Pinpoint the cell where the given text exists, returning its (x, y) midpoint coordinate. 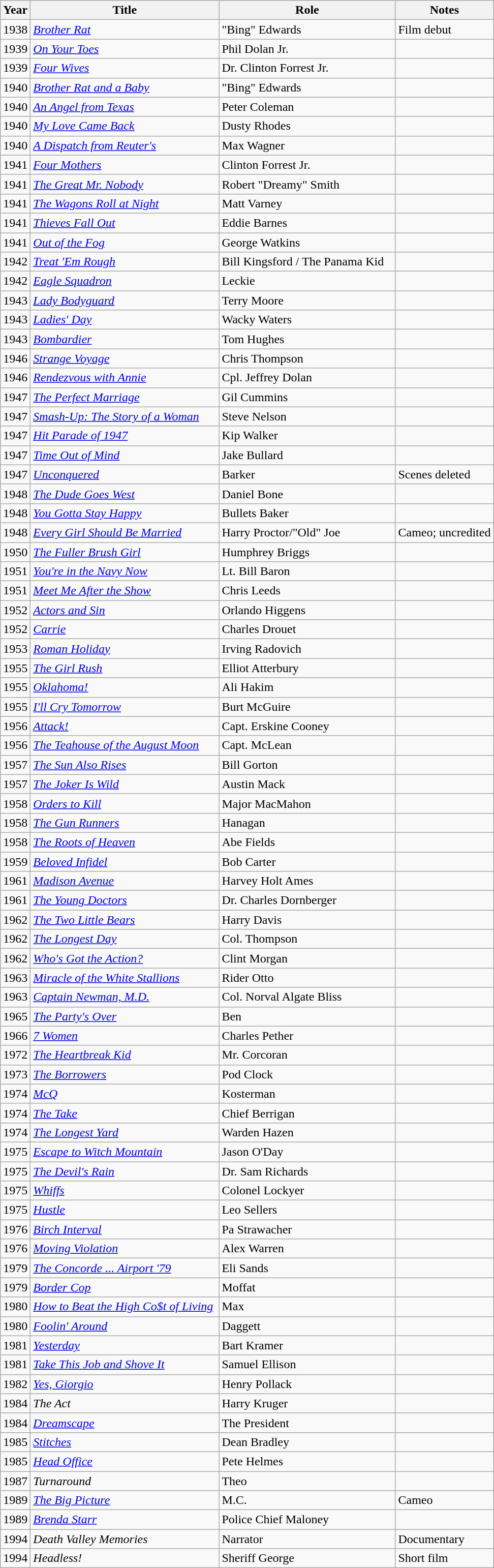
Ladies' Day (125, 320)
Beloved Infidel (125, 862)
Smash-Up: The Story of a Woman (125, 416)
The Longest Day (125, 939)
Notes (444, 10)
A Dispatch from Reuter's (125, 145)
Escape to Witch Mountain (125, 1152)
Capt. Erskine Cooney (307, 726)
Dr. Sam Richards (307, 1171)
Clint Morgan (307, 958)
Bart Kramer (307, 1345)
Ben (307, 1016)
Kosterman (307, 1094)
Cameo; uncredited (444, 532)
Moving Violation (125, 1249)
Matt Varney (307, 203)
The Concorde ... Airport '79 (125, 1268)
Ali Hakim (307, 687)
Hanagan (307, 823)
1973 (15, 1074)
The Devil's Rain (125, 1171)
Every Girl Should Be Married (125, 532)
Turnaround (125, 1481)
Theo (307, 1481)
Treat 'Em Rough (125, 262)
Time Out of Mind (125, 455)
Col. Norval Algate Bliss (307, 997)
Film debut (444, 29)
The President (307, 1423)
Pod Clock (307, 1074)
Capt. McLean (307, 745)
Sheriff George (307, 1558)
M.C. (307, 1500)
Border Cop (125, 1287)
Bullets Baker (307, 513)
Warden Hazen (307, 1132)
The Heartbreak Kid (125, 1055)
Eli Sands (307, 1268)
How to Beat the High Co$t of Living (125, 1307)
Narrator (307, 1539)
1938 (15, 29)
Peter Coleman (307, 107)
Major MacMahon (307, 803)
Tom Hughes (307, 339)
Headless! (125, 1558)
George Watkins (307, 243)
Elliot Atterbury (307, 668)
Out of the Fog (125, 243)
Hustle (125, 1210)
1966 (15, 1036)
Yesterday (125, 1345)
Mr. Corcoran (307, 1055)
Lady Bodyguard (125, 300)
Col. Thompson (307, 939)
Harry Proctor/"Old" Joe (307, 532)
Foolin' Around (125, 1326)
1959 (15, 862)
Meet Me After the Show (125, 591)
Bob Carter (307, 862)
Irving Radovich (307, 649)
Brother Rat and a Baby (125, 87)
1987 (15, 1481)
Scenes deleted (444, 474)
I'll Cry Tomorrow (125, 707)
1965 (15, 1016)
Actors and Sin (125, 610)
Chris Leeds (307, 591)
Phil Dolan Jr. (307, 49)
Henry Pollack (307, 1384)
Head Office (125, 1461)
Humphrey Briggs (307, 552)
Eddie Barnes (307, 223)
Orders to Kill (125, 803)
Yes, Giorgio (125, 1384)
Eagle Squadron (125, 281)
Four Wives (125, 68)
Death Valley Memories (125, 1539)
Take This Job and Shove It (125, 1365)
Charles Drouet (307, 629)
The Perfect Marriage (125, 397)
The Teahouse of the August Moon (125, 745)
Pa Strawacher (307, 1229)
Cameo (444, 1500)
Gil Cummins (307, 397)
Bill Gorton (307, 765)
Madison Avenue (125, 881)
Jason O'Day (307, 1152)
Clinton Forrest Jr. (307, 165)
Police Chief Maloney (307, 1520)
Orlando Higgens (307, 610)
Barker (307, 474)
1972 (15, 1055)
Roman Holiday (125, 649)
Dr. Charles Dornberger (307, 900)
Burt McGuire (307, 707)
Lt. Bill Baron (307, 571)
The Take (125, 1113)
Jake Bullard (307, 455)
Daggett (307, 1326)
The Borrowers (125, 1074)
Who's Got the Action? (125, 958)
Stitches (125, 1442)
McQ (125, 1094)
Short film (444, 1558)
Thieves Fall Out (125, 223)
The Great Mr. Nobody (125, 184)
The Two Little Bears (125, 920)
Oklahoma! (125, 687)
Strange Voyage (125, 358)
Charles Pether (307, 1036)
An Angel from Texas (125, 107)
Chris Thompson (307, 358)
1953 (15, 649)
1950 (15, 552)
The Dude Goes West (125, 494)
Samuel Ellison (307, 1365)
The Girl Rush (125, 668)
You Gotta Stay Happy (125, 513)
The Wagons Roll at Night (125, 203)
Attack! (125, 726)
7 Women (125, 1036)
Kip Walker (307, 436)
The Joker Is Wild (125, 784)
Colonel Lockyer (307, 1191)
The Act (125, 1403)
Whiffs (125, 1191)
Wacky Waters (307, 320)
Leo Sellers (307, 1210)
Bill Kingsford / The Panama Kid (307, 262)
Alex Warren (307, 1249)
The Young Doctors (125, 900)
The Sun Also Rises (125, 765)
The Longest Yard (125, 1132)
Chief Berrigan (307, 1113)
Year (15, 10)
Steve Nelson (307, 416)
You're in the Navy Now (125, 571)
My Love Came Back (125, 126)
Unconquered (125, 474)
Cpl. Jeffrey Dolan (307, 378)
Dean Bradley (307, 1442)
Four Mothers (125, 165)
1982 (15, 1384)
The Party's Over (125, 1016)
Rider Otto (307, 978)
Documentary (444, 1539)
Birch Interval (125, 1229)
Moffat (307, 1287)
The Fuller Brush Girl (125, 552)
Dusty Rhodes (307, 126)
Dr. Clinton Forrest Jr. (307, 68)
Miracle of the White Stallions (125, 978)
Brother Rat (125, 29)
The Big Picture (125, 1500)
Max (307, 1307)
Leckie (307, 281)
Harry Davis (307, 920)
On Your Toes (125, 49)
The Roots of Heaven (125, 842)
Hit Parade of 1947 (125, 436)
Title (125, 10)
Max Wagner (307, 145)
The Gun Runners (125, 823)
Carrie (125, 629)
Harry Kruger (307, 1403)
Robert "Dreamy" Smith (307, 184)
Daniel Bone (307, 494)
Rendezvous with Annie (125, 378)
Brenda Starr (125, 1520)
Captain Newman, M.D. (125, 997)
Dreamscape (125, 1423)
Pete Helmes (307, 1461)
Terry Moore (307, 300)
Austin Mack (307, 784)
Abe Fields (307, 842)
Harvey Holt Ames (307, 881)
Bombardier (125, 339)
Role (307, 10)
